Return [x, y] of the center of cell containing provided text 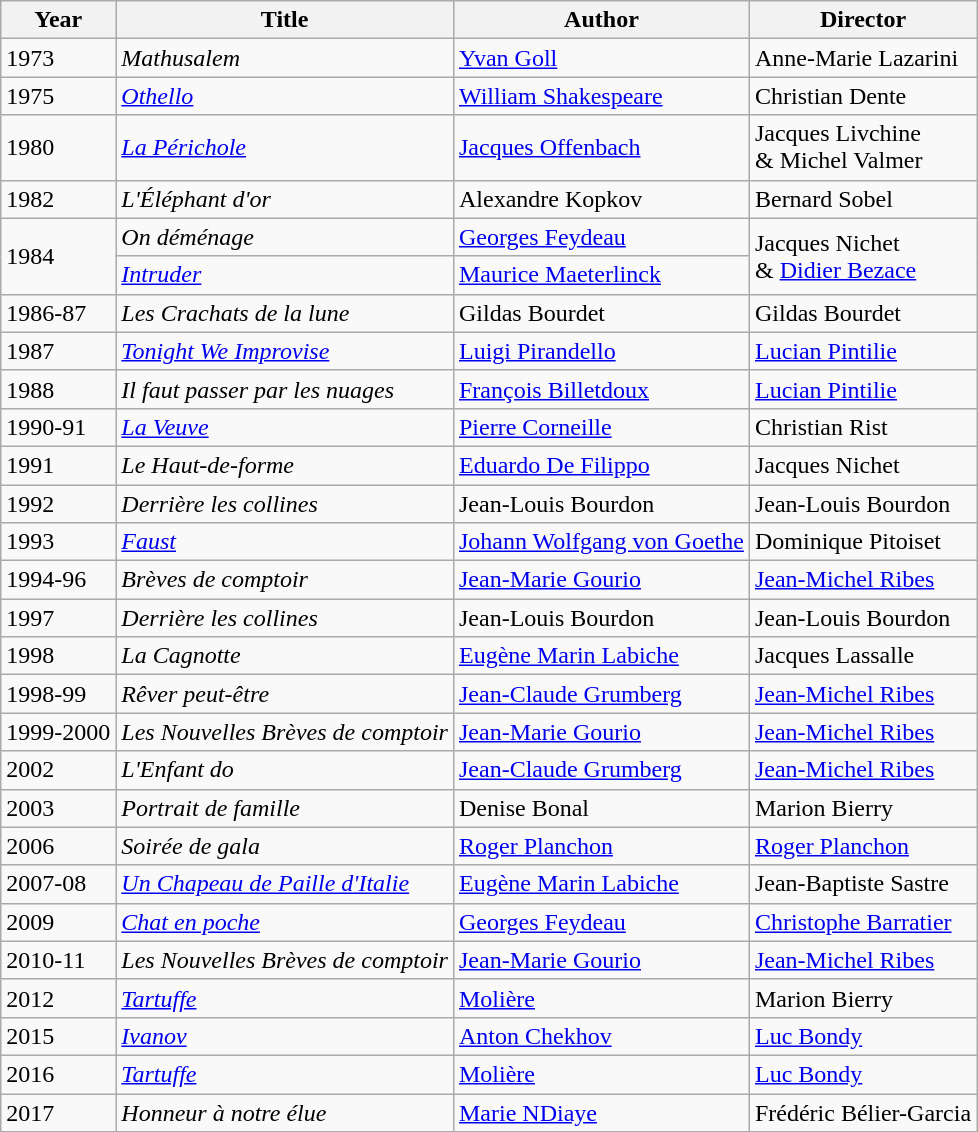
Marie NDiaye [601, 1113]
Bernard Sobel [862, 199]
2006 [58, 846]
La Périchole [285, 148]
Brèves de comptoir [285, 580]
On déménage [285, 237]
Johann Wolfgang von Goethe [601, 542]
1994-96 [58, 580]
Othello [285, 96]
Jacques Livchine & Michel Valmer [862, 148]
Faust [285, 542]
1991 [58, 465]
1982 [58, 199]
La Cagnotte [285, 656]
Mathusalem [285, 58]
Rêver peut-être [285, 694]
1992 [58, 503]
Dominique Pitoiset [862, 542]
Luigi Pirandello [601, 351]
2007-08 [58, 884]
Jacques Offenbach [601, 148]
Maurice Maeterlinck [601, 275]
Christian Dente [862, 96]
Il faut passer par les nuages [285, 389]
Jacques Lassalle [862, 656]
Jacques Nichet & Didier Bezace [862, 256]
Year [58, 20]
2016 [58, 1074]
Chat en poche [285, 922]
1988 [58, 389]
1986-87 [58, 313]
1984 [58, 256]
Le Haut-de-forme [285, 465]
1975 [58, 96]
1990-91 [58, 427]
Honneur à notre élue [285, 1113]
2003 [58, 808]
Author [601, 20]
L'Éléphant d'or [285, 199]
1973 [58, 58]
1987 [58, 351]
Tonight We Improvise [285, 351]
François Billetdoux [601, 389]
1999-2000 [58, 732]
Pierre Corneille [601, 427]
Jean-Baptiste Sastre [862, 884]
Jacques Nichet [862, 465]
1998-99 [58, 694]
Alexandre Kopkov [601, 199]
Les Crachats de la lune [285, 313]
Yvan Goll [601, 58]
Anne-Marie Lazarini [862, 58]
1997 [58, 618]
2017 [58, 1113]
L'Enfant do [285, 770]
2012 [58, 998]
Christophe Barratier [862, 922]
Intruder [285, 275]
Denise Bonal [601, 808]
Director [862, 20]
Title [285, 20]
Christian Rist [862, 427]
2015 [58, 1036]
Anton Chekhov [601, 1036]
1980 [58, 148]
Soirée de gala [285, 846]
Ivanov [285, 1036]
2010-11 [58, 960]
Eduardo De Filippo [601, 465]
2002 [58, 770]
1993 [58, 542]
Portrait de famille [285, 808]
1998 [58, 656]
La Veuve [285, 427]
Un Chapeau de Paille d'Italie [285, 884]
2009 [58, 922]
Frédéric Bélier-Garcia [862, 1113]
William Shakespeare [601, 96]
